From the cell containing the given text, extract its center point as (X, Y) coordinate. 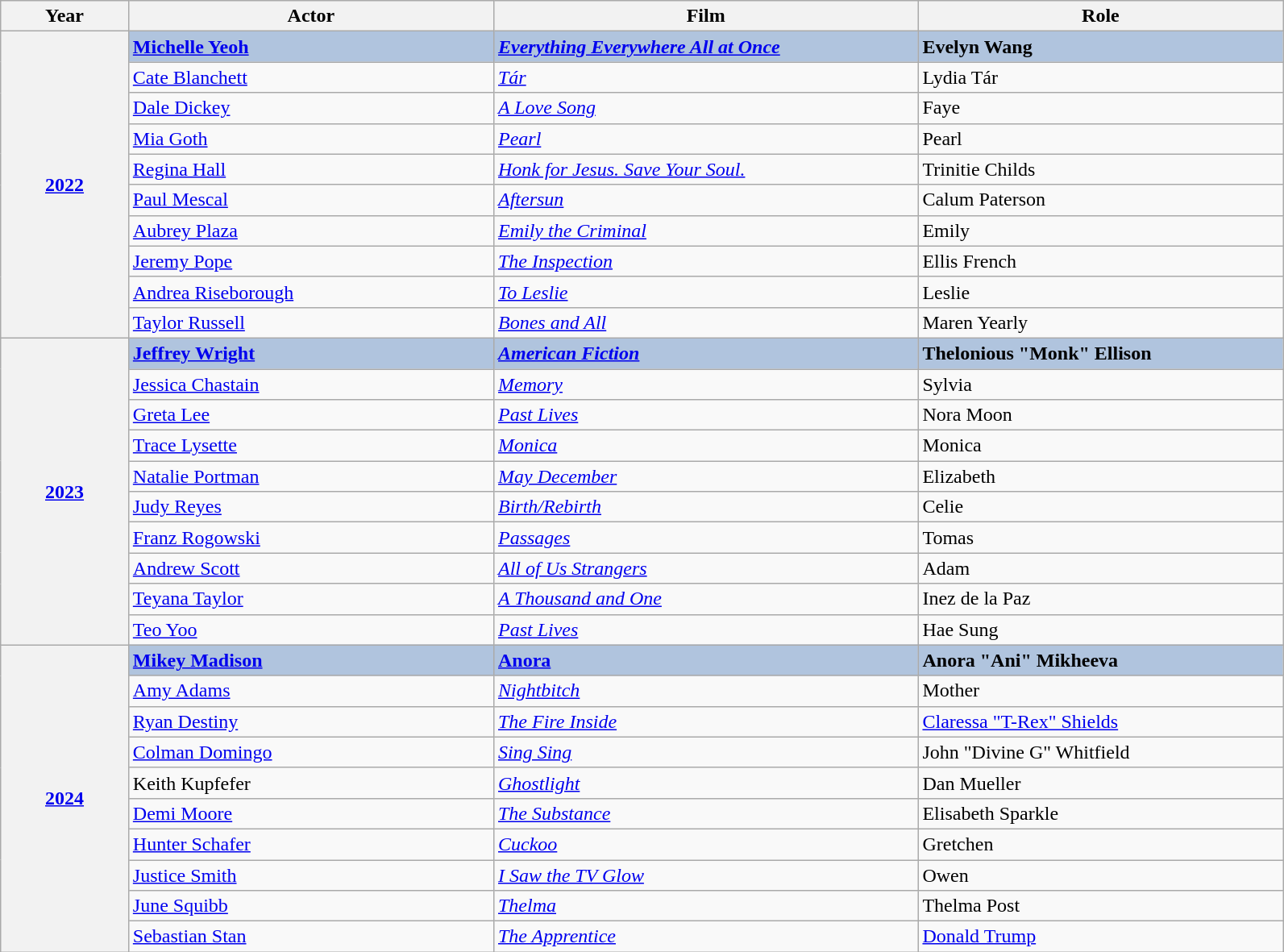
Thelma (705, 906)
Trinitie Childs (1101, 169)
John "Divine G" Whitfield (1101, 752)
Ghostlight (705, 783)
Elisabeth Sparkle (1101, 813)
The Apprentice (705, 937)
Jeremy Pope (311, 261)
Dan Mueller (1101, 783)
Elizabeth (1101, 476)
The Fire Inside (705, 721)
Ryan Destiny (311, 721)
Taylor Russell (311, 322)
Cuckoo (705, 844)
All of Us Strangers (705, 568)
Everything Everywhere All at Once (705, 47)
Faye (1101, 108)
Mother (1101, 691)
To Leslie (705, 292)
Greta Lee (311, 415)
Calum Paterson (1101, 200)
Aftersun (705, 200)
Jeffrey Wright (311, 353)
Sing Sing (705, 752)
Bones and All (705, 322)
Honk for Jesus. Save Your Soul. (705, 169)
Demi Moore (311, 813)
Celie (1101, 507)
Colman Domingo (311, 752)
Judy Reyes (311, 507)
Keith Kupfefer (311, 783)
The Inspection (705, 261)
2022 (64, 185)
Thelma Post (1101, 906)
Owen (1101, 875)
Hae Sung (1101, 630)
American Fiction (705, 353)
Tár (705, 77)
Gretchen (1101, 844)
Anora (705, 660)
Actor (311, 16)
Michelle Yeoh (311, 47)
Nightbitch (705, 691)
Justice Smith (311, 875)
Ellis French (1101, 261)
Mia Goth (311, 139)
Adam (1101, 568)
2024 (64, 798)
Birth/Rebirth (705, 507)
Lydia Tár (1101, 77)
Leslie (1101, 292)
The Substance (705, 813)
Role (1101, 16)
Teo Yoo (311, 630)
Anora "Ani" Mikheeva (1101, 660)
Andrea Riseborough (311, 292)
Year (64, 16)
Aubrey Plaza (311, 231)
Maren Yearly (1101, 322)
Passages (705, 538)
Franz Rogowski (311, 538)
A Thousand and One (705, 599)
Amy Adams (311, 691)
Emily the Criminal (705, 231)
Jessica Chastain (311, 385)
Andrew Scott (311, 568)
Donald Trump (1101, 937)
Thelonious "Monk" Ellison (1101, 353)
Emily (1101, 231)
Evelyn Wang (1101, 47)
May December (705, 476)
Regina Hall (311, 169)
Inez de la Paz (1101, 599)
Memory (705, 385)
Paul Mescal (311, 200)
Nora Moon (1101, 415)
Sebastian Stan (311, 937)
Mikey Madison (311, 660)
Teyana Taylor (311, 599)
A Love Song (705, 108)
Dale Dickey (311, 108)
Film (705, 16)
Claressa "T-Rex" Shields (1101, 721)
Tomas (1101, 538)
I Saw the TV Glow (705, 875)
Trace Lysette (311, 446)
June Squibb (311, 906)
Natalie Portman (311, 476)
Cate Blanchett (311, 77)
2023 (64, 492)
Sylvia (1101, 385)
Hunter Schafer (311, 844)
